Output the (X, Y) coordinate of the center of the cell containing the given text.  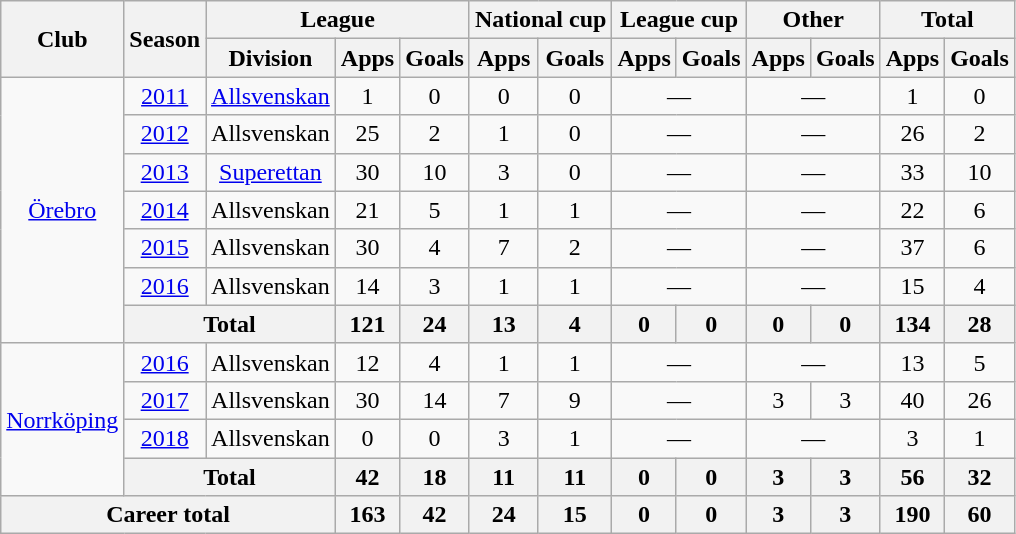
Superettan (271, 172)
Club (62, 39)
60 (980, 515)
2018 (165, 438)
40 (912, 400)
2015 (165, 248)
2014 (165, 210)
Career total (168, 515)
56 (912, 477)
9 (575, 400)
12 (367, 362)
2017 (165, 400)
121 (367, 324)
18 (435, 477)
134 (912, 324)
League (338, 20)
Division (271, 58)
National cup (540, 20)
25 (367, 134)
37 (912, 248)
163 (367, 515)
Season (165, 39)
33 (912, 172)
2011 (165, 96)
Örebro (62, 210)
2013 (165, 172)
22 (912, 210)
League cup (679, 20)
28 (980, 324)
190 (912, 515)
Other (813, 20)
32 (980, 477)
Norrköping (62, 419)
2012 (165, 134)
21 (367, 210)
